Return the (X, Y) coordinate for the center point of the cell that contains the specified text.  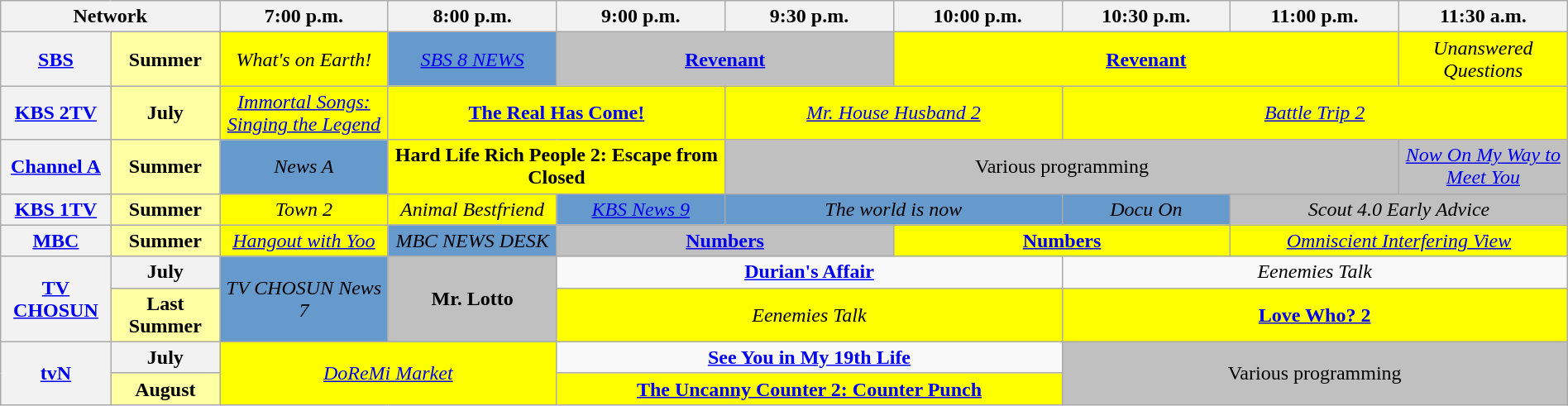
Mr. House Husband 2 (893, 112)
Unanswered Questions (1483, 60)
Town 2 (304, 209)
10:00 p.m. (978, 17)
Battle Trip 2 (1315, 112)
TV CHOSUN News 7 (304, 299)
MBC NEWS DESK (472, 241)
Scout 4.0 Early Advice (1399, 209)
9:30 p.m. (810, 17)
KBS News 9 (641, 209)
What's on Earth! (304, 60)
KBS 2TV (56, 112)
Durian's Affair (809, 272)
7:00 p.m. (304, 17)
10:30 p.m. (1146, 17)
Immortal Songs: Singing the Legend (304, 112)
DoReMi Market (389, 373)
Mr. Lotto (472, 299)
KBS 1TV (56, 209)
The world is now (893, 209)
Hard Life Rich People 2: Escape from Closed (556, 167)
August (165, 389)
Docu On (1146, 209)
SBS 8 NEWS (472, 60)
The Real Has Come! (556, 112)
tvN (56, 373)
Now On My Way to Meet You (1483, 167)
Animal Bestfriend (472, 209)
Love Who? 2 (1315, 314)
8:00 p.m. (472, 17)
TV CHOSUN (56, 299)
Last Summer (165, 314)
SBS (56, 60)
11:00 p.m. (1315, 17)
See You in My 19th Life (809, 357)
The Uncanny Counter 2: Counter Punch (809, 389)
9:00 p.m. (641, 17)
Hangout with Yoo (304, 241)
MBC (56, 241)
Omniscient Interfering View (1399, 241)
Network (111, 17)
Channel A (56, 167)
News A (304, 167)
11:30 a.m. (1483, 17)
